Capture the cell that displays the provided text and extract its (X, Y) central coordinate. 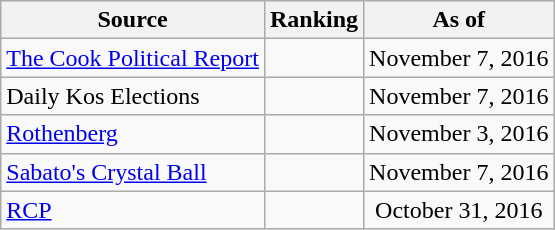
Rothenberg (133, 134)
As of (459, 20)
Daily Kos Elections (133, 96)
Ranking (314, 20)
The Cook Political Report (133, 58)
RCP (133, 210)
October 31, 2016 (459, 210)
Sabato's Crystal Ball (133, 172)
November 3, 2016 (459, 134)
Source (133, 20)
